Provide the [x, y] coordinate of the cell's center where the given text is located.  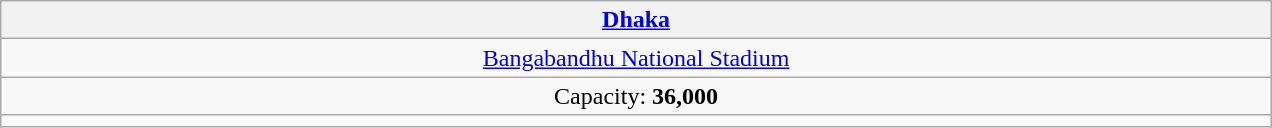
Dhaka [636, 20]
Capacity: 36,000 [636, 96]
Bangabandhu National Stadium [636, 58]
